Output the [X, Y] coordinate of the center of the cell containing the given text.  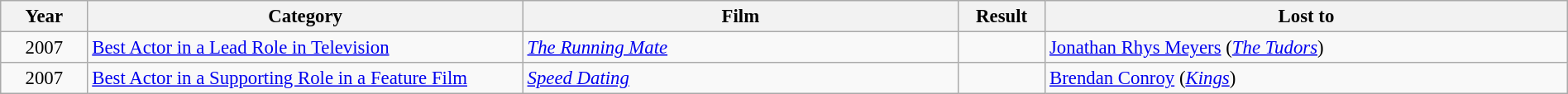
Speed Dating [740, 78]
Lost to [1307, 16]
Film [740, 16]
Best Actor in a Lead Role in Television [305, 48]
Brendan Conroy (Kings) [1307, 78]
The Running Mate [740, 48]
Result [1001, 16]
Year [45, 16]
Category [305, 16]
Jonathan Rhys Meyers (The Tudors) [1307, 48]
Best Actor in a Supporting Role in a Feature Film [305, 78]
